From the cell containing the given text, extract its center point as [x, y] coordinate. 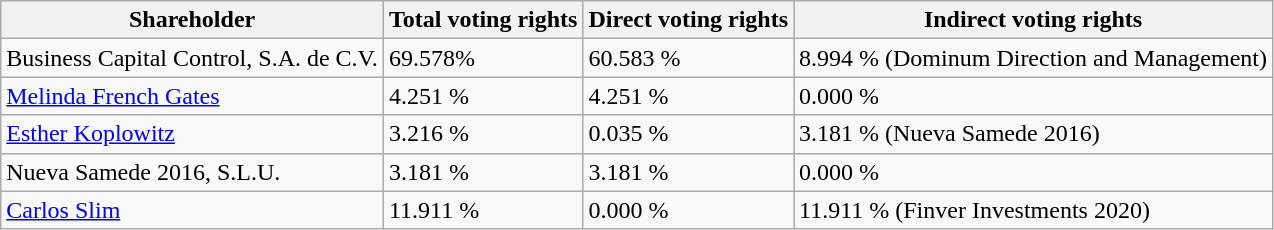
0.035 % [688, 134]
3.181 % (Nueva Samede 2016) [1034, 134]
Melinda French Gates [192, 96]
Shareholder [192, 20]
Carlos Slim [192, 210]
Nueva Samede 2016, S.L.U. [192, 172]
11.911 % [483, 210]
Business Capital Control, S.A. de C.V. [192, 58]
Indirect voting rights [1034, 20]
11.911 % (Finver Investments 2020) [1034, 210]
Esther Koplowitz [192, 134]
Direct voting rights [688, 20]
3.216 % [483, 134]
69.578% [483, 58]
Total voting rights [483, 20]
60.583 % [688, 58]
8.994 % (Dominum Direction and Management) [1034, 58]
